From the cell containing the given text, extract its center point as (X, Y) coordinate. 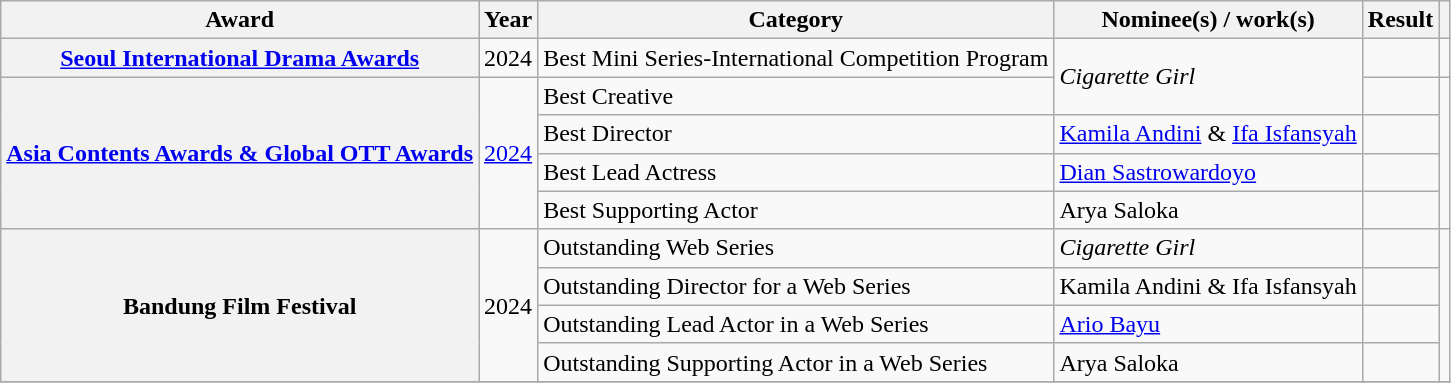
Nominee(s) / work(s) (1208, 20)
Result (1400, 20)
Best Lead Actress (796, 172)
Outstanding Web Series (796, 248)
Outstanding Director for a Web Series (796, 286)
Asia Contents Awards & Global OTT Awards (240, 153)
Best Supporting Actor (796, 210)
Ario Bayu (1208, 324)
Category (796, 20)
Best Director (796, 134)
Seoul International Drama Awards (240, 58)
Best Mini Series-International Competition Program (796, 58)
Dian Sastrowardoyo (1208, 172)
Outstanding Supporting Actor in a Web Series (796, 362)
Best Creative (796, 96)
Outstanding Lead Actor in a Web Series (796, 324)
Bandung Film Festival (240, 305)
Year (508, 20)
Award (240, 20)
